Extract the [X, Y] coordinate from the center of the cell holding the provided text.  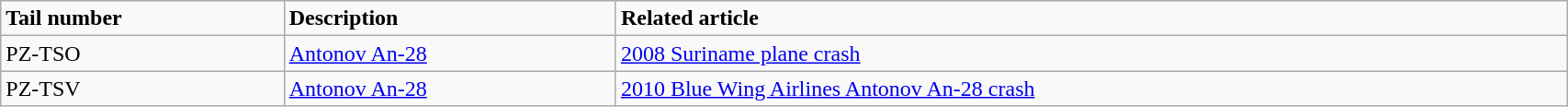
2010 Blue Wing Airlines Antonov An-28 crash [1091, 89]
2008 Suriname plane crash [1091, 53]
PZ-TSV [142, 89]
Related article [1091, 18]
Tail number [142, 18]
Description [450, 18]
PZ-TSO [142, 53]
